From the cell containing the given text, extract its center point as [x, y] coordinate. 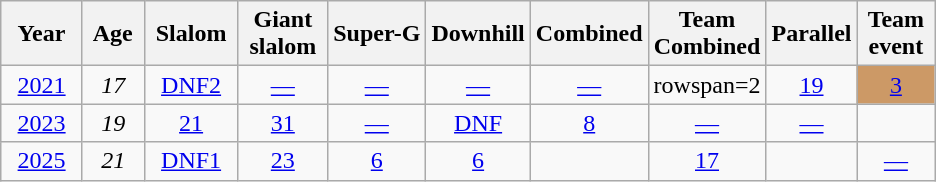
Downhill [478, 34]
Parallel [812, 34]
23 [283, 161]
DNF [478, 123]
Age [113, 34]
DNF1 [191, 161]
Giant slalom [283, 34]
Combined [589, 34]
8 [589, 123]
rowspan=2 [707, 85]
Year [42, 34]
DNF2 [191, 85]
2021 [42, 85]
2023 [42, 123]
TeamCombined [707, 34]
2025 [42, 161]
Slalom [191, 34]
Team event [896, 34]
Super-G [377, 34]
31 [283, 123]
3 [896, 85]
